Capture the cell that displays the provided text and extract its (X, Y) central coordinate. 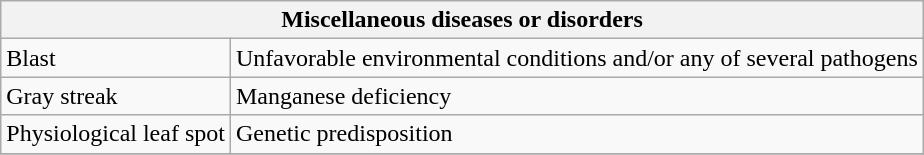
Unfavorable environmental conditions and/or any of several pathogens (576, 58)
Physiological leaf spot (116, 134)
Manganese deficiency (576, 96)
Genetic predisposition (576, 134)
Gray streak (116, 96)
Miscellaneous diseases or disorders (462, 20)
Blast (116, 58)
